Find where the given text appears and provide that cell's center as [X, Y] coordinate. 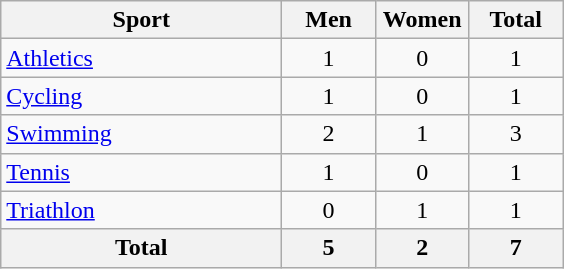
Cycling [142, 96]
5 [329, 248]
7 [516, 248]
Sport [142, 20]
Tennis [142, 172]
Women [422, 20]
Swimming [142, 134]
Men [329, 20]
3 [516, 134]
Triathlon [142, 210]
Athletics [142, 58]
